Identify which cell holds the provided text, then report its [X, Y] central coordinate. 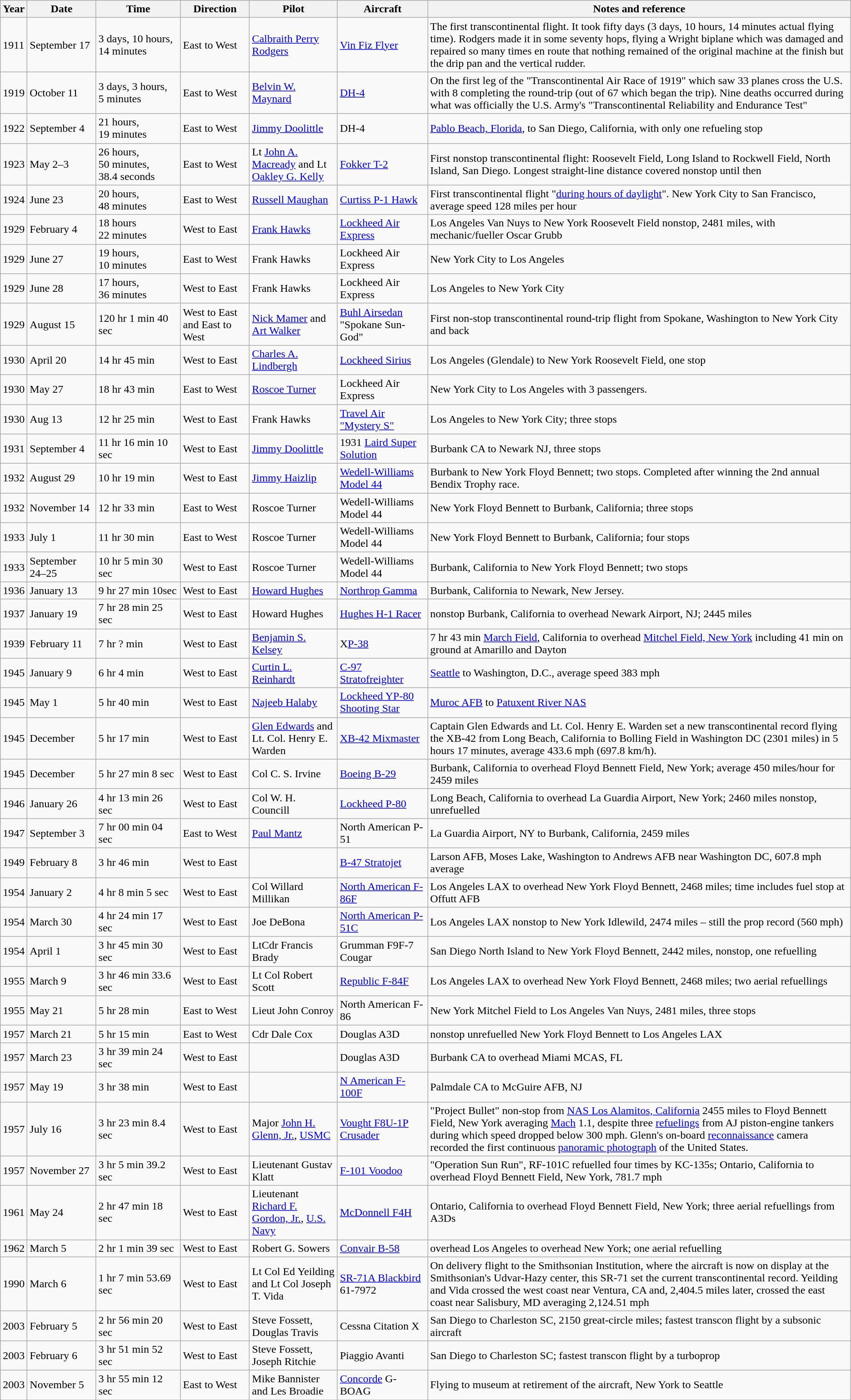
Aug 13 [62, 419]
Burbank, California to overhead Floyd Bennett Field, New York; average 450 miles/hour for 2459 miles [639, 774]
June 27 [62, 259]
3 hr 45 min 30 sec [138, 952]
February 5 [62, 1325]
Los Angeles to New York City [639, 288]
Notes and reference [639, 9]
10 hr 19 min [138, 478]
First non-stop transcontinental round-trip flight from Spokane, Washington to New York City and back [639, 324]
Time [138, 9]
Nick Mamer and Art Walker [294, 324]
"Operation Sun Run", RF-101C refuelled four times by KC-135s; Ontario, California to overhead Floyd Bennett Field, New York, 781.7 mph [639, 1171]
120 hr 1 min 40 sec [138, 324]
New York Floyd Bennett to Burbank, California; four stops [639, 537]
Glen Edwards and Lt. Col. Henry E. Warden [294, 738]
5 hr 40 min [138, 703]
Muroc AFB to Patuxent River NAS [639, 703]
Steve Fossett, Joseph Ritchie [294, 1355]
Republic F-84F [382, 981]
Lieutenant Richard F. Gordon, Jr., U.S. Navy [294, 1213]
Concorde G-BOAG [382, 1385]
1924 [14, 200]
January 13 [62, 590]
nonstop unrefuelled New York Floyd Bennett to Los Angeles LAX [639, 1034]
February 8 [62, 863]
4 hr 24 min 17 sec [138, 922]
May 24 [62, 1213]
Lockheed YP-80 Shooting Star [382, 703]
Los Angeles LAX nonstop to New York Idlewild, 2474 miles – still the prop record (560 mph) [639, 922]
Col Willard Millikan [294, 892]
September 17 [62, 45]
N American F-100F [382, 1087]
Paul Mantz [294, 833]
February 4 [62, 229]
North American F-86 [382, 1011]
November 5 [62, 1385]
Lieut John Conroy [294, 1011]
March 9 [62, 981]
F-101 Voodoo [382, 1171]
3 hr 38 min [138, 1087]
April 1 [62, 952]
Vin Fiz Flyer [382, 45]
Burbank CA to overhead Miami MCAS, FL [639, 1057]
September 24–25 [62, 567]
New York Floyd Bennett to Burbank, California; three stops [639, 508]
Benjamin S. Kelsey [294, 644]
March 21 [62, 1034]
14 hr 45 min [138, 360]
Los Angeles to New York City; three stops [639, 419]
12 hr 33 min [138, 508]
Pablo Beach, Florida, to San Diego, California, with only one refueling stop [639, 128]
Najeeb Halaby [294, 703]
New York Mitchel Field to Los Angeles Van Nuys, 2481 miles, three stops [639, 1011]
October 11 [62, 93]
San Diego to Charleston SC; fastest transcon flight by a turboprop [639, 1355]
1931 [14, 449]
Lt John A. Macready and Lt Oakley G. Kelly [294, 164]
7 hr ? min [138, 644]
Palmdale CA to McGuire AFB, NJ [639, 1087]
1919 [14, 93]
Ontario, California to overhead Floyd Bennett Field, New York; three aerial refuellings from A3Ds [639, 1213]
New York City to Los Angeles [639, 259]
5 hr 15 min [138, 1034]
January 9 [62, 673]
9 hr 27 min 10sec [138, 590]
Lieutenant Gustav Klatt [294, 1171]
19 hours, 10 minutes [138, 259]
February 6 [62, 1355]
18 hr 43 min [138, 389]
June 23 [62, 200]
C-97 Stratofreighter [382, 673]
1961 [14, 1213]
1923 [14, 164]
1937 [14, 614]
Los Angeles (Glendale) to New York Roosevelt Field, one stop [639, 360]
July 1 [62, 537]
Curtin L. Reinhardt [294, 673]
Charles A. Lindbergh [294, 360]
7 hr 43 min March Field, California to overhead Mitchel Field, New York including 41 min on ground at Amarillo and Dayton [639, 644]
17 hours, 36 minutes [138, 288]
7 hr 28 min 25 sec [138, 614]
6 hr 4 min [138, 673]
Buhl Airsedan "Spokane Sun-God" [382, 324]
North American P-51 [382, 833]
Date [62, 9]
May 1 [62, 703]
Aircraft [382, 9]
January 26 [62, 804]
Vought F8U-1P Crusader [382, 1129]
20 hours, 48 minutes [138, 200]
2 hr 1 min 39 sec [138, 1248]
April 20 [62, 360]
1947 [14, 833]
New York City to Los Angeles with 3 passengers. [639, 389]
11 hr 30 min [138, 537]
18 hours 22 minutes [138, 229]
March 5 [62, 1248]
Long Beach, California to overhead La Guardia Airport, New York; 2460 miles nonstop, unrefuelled [639, 804]
Year [14, 9]
B-47 Stratojet [382, 863]
3 hr 23 min 8.4 sec [138, 1129]
Jimmy Haizlip [294, 478]
Fokker T-2 [382, 164]
Lt Col Ed Yeilding and Lt Col Joseph T. Vida [294, 1284]
Seattle to Washington, D.C., average speed 383 mph [639, 673]
La Guardia Airport, NY to Burbank, California, 2459 miles [639, 833]
May 21 [62, 1011]
Pilot [294, 9]
Boeing B-29 [382, 774]
Steve Fossett, Douglas Travis [294, 1325]
Convair B-58 [382, 1248]
November 14 [62, 508]
1931 Laird Super Solution [382, 449]
August 29 [62, 478]
West to East and East to West [215, 324]
7 hr 00 min 04 sec [138, 833]
Lockheed Sirius [382, 360]
January 2 [62, 892]
First transcontinental flight "during hours of daylight". New York City to San Francisco, average speed 128 miles per hour [639, 200]
2 hr 56 min 20 sec [138, 1325]
August 15 [62, 324]
Larson AFB, Moses Lake, Washington to Andrews AFB near Washington DC, 607.8 mph average [639, 863]
North American F-86F [382, 892]
Burbank to New York Floyd Bennett; two stops. Completed after winning the 2nd annual Bendix Trophy race. [639, 478]
May 27 [62, 389]
5 hr 27 min 8 sec [138, 774]
Calbraith Perry Rodgers [294, 45]
3 hr 39 min 24 sec [138, 1057]
Cdr Dale Cox [294, 1034]
3 hr 46 min [138, 863]
1939 [14, 644]
Col W. H. Councill [294, 804]
Mike Bannister and Les Broadie [294, 1385]
Flying to museum at retirement of the aircraft, New York to Seattle [639, 1385]
3 hr 5 min 39.2 sec [138, 1171]
September 3 [62, 833]
Burbank, California to New York Floyd Bennett; two stops [639, 567]
11 hr 16 min 10 sec [138, 449]
McDonnell F4H [382, 1213]
May 2–3 [62, 164]
SR-71A Blackbird61-7972 [382, 1284]
nonstop Burbank, California to overhead Newark Airport, NJ; 2445 miles [639, 614]
1962 [14, 1248]
Lt Col Robert Scott [294, 981]
1946 [14, 804]
Direction [215, 9]
Burbank CA to Newark NJ, three stops [639, 449]
January 19 [62, 614]
1922 [14, 128]
1949 [14, 863]
2 hr 47 min 18 sec [138, 1213]
Lockheed P-80 [382, 804]
Belvin W. Maynard [294, 93]
November 27 [62, 1171]
1936 [14, 590]
Col C. S. Irvine [294, 774]
1911 [14, 45]
Burbank, California to Newark, New Jersey. [639, 590]
3 days, 3 hours, 5 minutes [138, 93]
Joe DeBona [294, 922]
3 hr 55 min 12 sec [138, 1385]
21 hours, 19 minutes [138, 128]
Los Angeles LAX to overhead New York Floyd Bennett, 2468 miles; two aerial refuellings [639, 981]
San Diego North Island to New York Floyd Bennett, 2442 miles, nonstop, one refuelling [639, 952]
Northrop Gamma [382, 590]
Cessna Citation X [382, 1325]
North American P-51C [382, 922]
Robert G. Sowers [294, 1248]
3 hr 51 min 52 sec [138, 1355]
July 16 [62, 1129]
March 23 [62, 1057]
Hughes H-1 Racer [382, 614]
XP-38 [382, 644]
March 30 [62, 922]
1990 [14, 1284]
3 days, 10 hours, 14 minutes [138, 45]
10 hr 5 min 30 sec [138, 567]
San Diego to Charleston SC, 2150 great-circle miles; fastest transcon flight by a subsonic aircraft [639, 1325]
Curtiss P-1 Hawk [382, 200]
4 hr 8 min 5 sec [138, 892]
3 hr 46 min 33.6 sec [138, 981]
Los Angeles Van Nuys to New York Roosevelt Field nonstop, 2481 miles, with mechanic/fueller Oscar Grubb [639, 229]
12 hr 25 min [138, 419]
March 6 [62, 1284]
Piaggio Avanti [382, 1355]
4 hr 13 min 26 sec [138, 804]
Russell Maughan [294, 200]
XB-42 Mixmaster [382, 738]
5 hr 28 min [138, 1011]
1 hr 7 min 53.69 sec [138, 1284]
overhead Los Angeles to overhead New York; one aerial refuelling [639, 1248]
LtCdr Francis Brady [294, 952]
26 hours, 50 minutes, 38.4 seconds [138, 164]
Grumman F9F-7 Cougar [382, 952]
Travel Air "Mystery S" [382, 419]
Major John H. Glenn, Jr., USMC [294, 1129]
February 11 [62, 644]
June 28 [62, 288]
5 hr 17 min [138, 738]
Los Angeles LAX to overhead New York Floyd Bennett, 2468 miles; time includes fuel stop at Offutt AFB [639, 892]
May 19 [62, 1087]
